Scan for the cell matching the given text and deliver its [X, Y] coordinate at center. 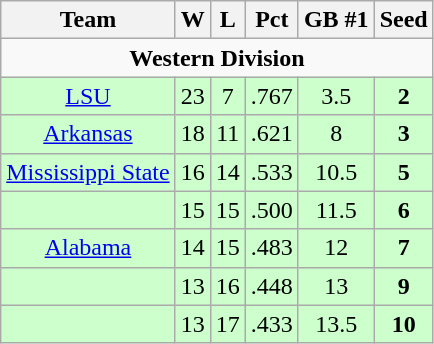
6 [404, 210]
.767 [272, 96]
.483 [272, 248]
11 [228, 134]
W [192, 20]
Arkansas [88, 134]
17 [228, 324]
3.5 [336, 96]
LSU [88, 96]
10.5 [336, 172]
.500 [272, 210]
.433 [272, 324]
8 [336, 134]
L [228, 20]
Pct [272, 20]
.448 [272, 286]
12 [336, 248]
.621 [272, 134]
.533 [272, 172]
Western Division [217, 58]
9 [404, 286]
3 [404, 134]
2 [404, 96]
Team [88, 20]
GB #1 [336, 20]
10 [404, 324]
23 [192, 96]
5 [404, 172]
Seed [404, 20]
Mississippi State [88, 172]
Alabama [88, 248]
18 [192, 134]
13.5 [336, 324]
11.5 [336, 210]
